Capture the cell that displays the provided text and extract its [x, y] central coordinate. 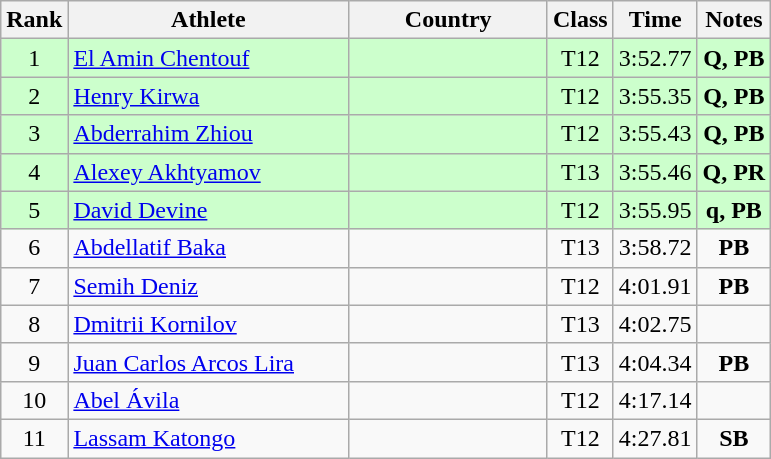
8 [34, 324]
11 [34, 438]
3:55.35 [655, 96]
4:04.34 [655, 362]
1 [34, 58]
Lassam Katongo [208, 438]
Country [448, 20]
5 [34, 210]
SB [734, 438]
Rank [34, 20]
Notes [734, 20]
Abdellatif Baka [208, 248]
El Amin Chentouf [208, 58]
3:55.46 [655, 172]
Time [655, 20]
Q, PR [734, 172]
2 [34, 96]
3 [34, 134]
3:55.43 [655, 134]
Class [580, 20]
Henry Kirwa [208, 96]
6 [34, 248]
9 [34, 362]
David Devine [208, 210]
q, PB [734, 210]
Dmitrii Kornilov [208, 324]
3:55.95 [655, 210]
Semih Deniz [208, 286]
3:58.72 [655, 248]
3:52.77 [655, 58]
Alexey Akhtyamov [208, 172]
4:01.91 [655, 286]
4:17.14 [655, 400]
10 [34, 400]
Juan Carlos Arcos Lira [208, 362]
7 [34, 286]
4:27.81 [655, 438]
4 [34, 172]
Abderrahim Zhiou [208, 134]
4:02.75 [655, 324]
Athlete [208, 20]
Abel Ávila [208, 400]
